For the text-containing cell, return its midpoint in (x, y) coordinate format. 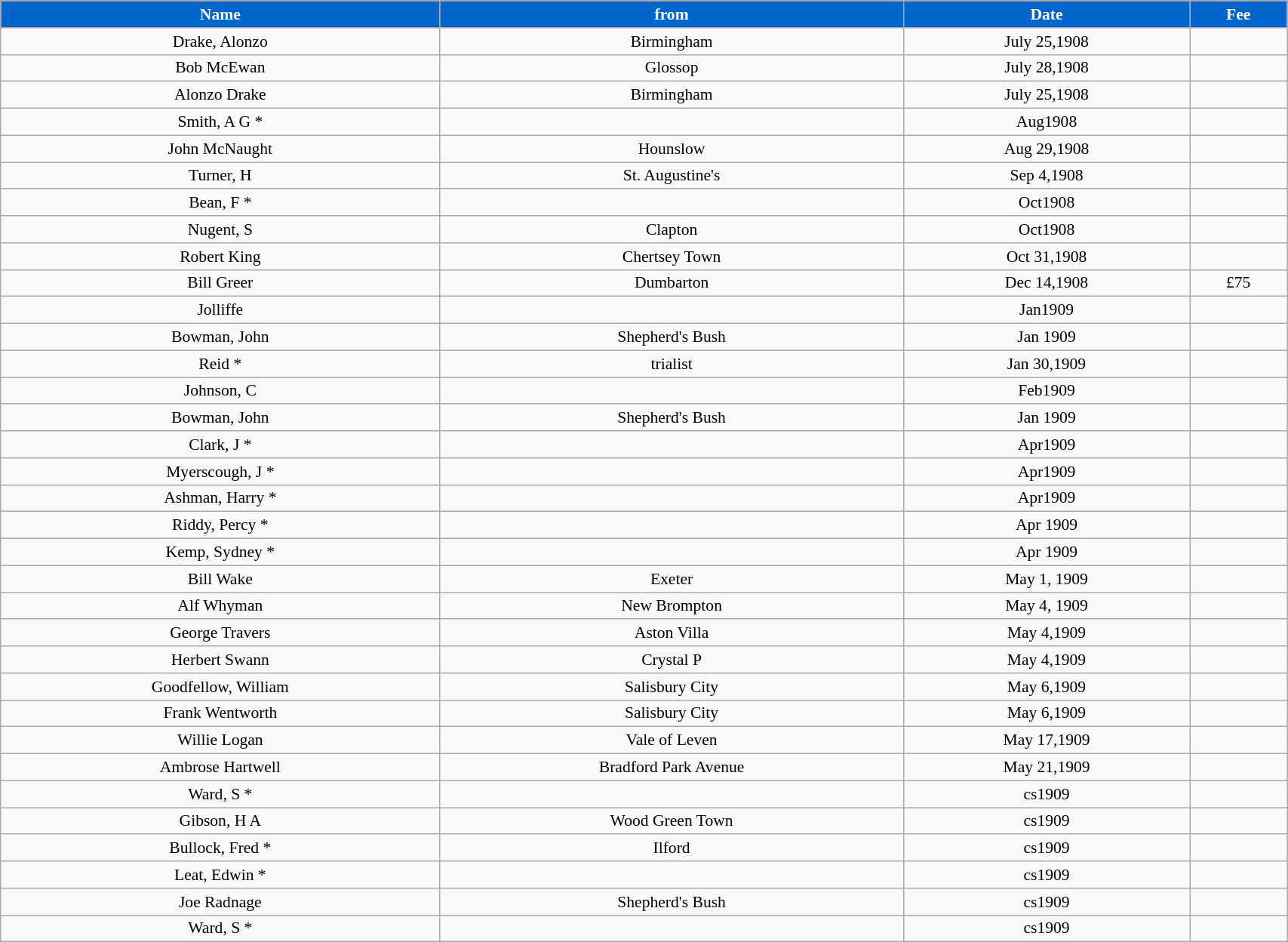
Robert King (220, 257)
Hounslow (672, 149)
New Brompton (672, 606)
Smith, A G * (220, 122)
Bill Greer (220, 283)
Sep 4,1908 (1047, 176)
Ashman, Harry * (220, 498)
Feb1909 (1047, 391)
£75 (1239, 283)
Crystal P (672, 660)
Nugent, S (220, 229)
Oct 31,1908 (1047, 257)
Exeter (672, 579)
Aug 29,1908 (1047, 149)
Aston Villa (672, 633)
Ilford (672, 848)
July 28,1908 (1047, 68)
from (672, 14)
Myerscough, J * (220, 472)
Drake, Alonzo (220, 42)
Fee (1239, 14)
Bob McEwan (220, 68)
Goodfellow, William (220, 687)
Turner, H (220, 176)
Joe Radnage (220, 902)
May 17,1909 (1047, 740)
Kemp, Sydney * (220, 553)
May 4, 1909 (1047, 606)
Glossop (672, 68)
Alonzo Drake (220, 95)
May 1, 1909 (1047, 579)
Ambrose Hartwell (220, 768)
Jan 30,1909 (1047, 364)
Willie Logan (220, 740)
Dec 14,1908 (1047, 283)
Clapton (672, 229)
St. Augustine's (672, 176)
Alf Whyman (220, 606)
Wood Green Town (672, 821)
Aug1908 (1047, 122)
Clark, J * (220, 445)
Jolliffe (220, 310)
trialist (672, 364)
John McNaught (220, 149)
Frank Wentworth (220, 713)
Herbert Swann (220, 660)
Leat, Edwin * (220, 875)
Bradford Park Avenue (672, 768)
Bill Wake (220, 579)
Name (220, 14)
Bean, F * (220, 203)
Reid * (220, 364)
Vale of Leven (672, 740)
Gibson, H A (220, 821)
Riddy, Percy * (220, 525)
May 21,1909 (1047, 768)
Johnson, C (220, 391)
Jan1909 (1047, 310)
Dumbarton (672, 283)
Chertsey Town (672, 257)
Bullock, Fred * (220, 848)
George Travers (220, 633)
Date (1047, 14)
